Locate the cell with the specified text and output its [X, Y] center coordinate. 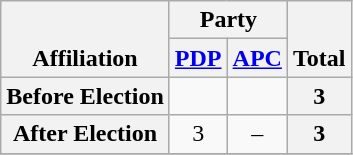
Before Election [86, 96]
PDP [198, 58]
After Election [86, 134]
APC [257, 58]
Affiliation [86, 39]
– [257, 134]
Party [228, 20]
Total [319, 39]
